Extract the (X, Y) coordinate from the center of the cell holding the provided text.  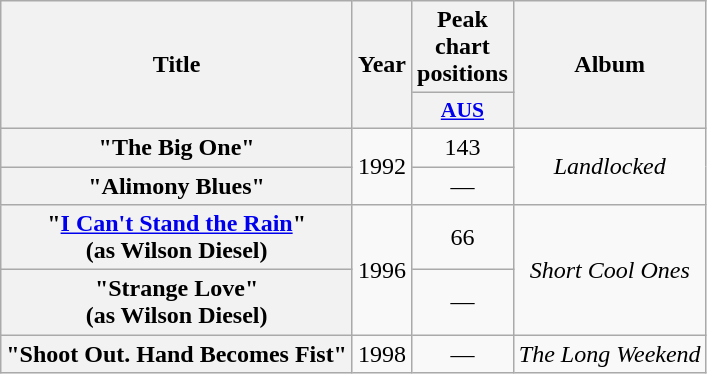
1992 (382, 166)
The Long Weekend (610, 354)
"Strange Love" (as Wilson Diesel) (177, 302)
Album (610, 65)
66 (463, 238)
"The Big One" (177, 147)
Short Cool Ones (610, 270)
"Alimony Blues" (177, 185)
"I Can't Stand the Rain" (as Wilson Diesel) (177, 238)
"Shoot Out. Hand Becomes Fist" (177, 354)
Peak chart positions (463, 47)
1996 (382, 270)
1998 (382, 354)
Title (177, 65)
Year (382, 65)
AUS (463, 111)
Landlocked (610, 166)
143 (463, 147)
